Output the (x, y) coordinate of the center of the cell containing the given text.  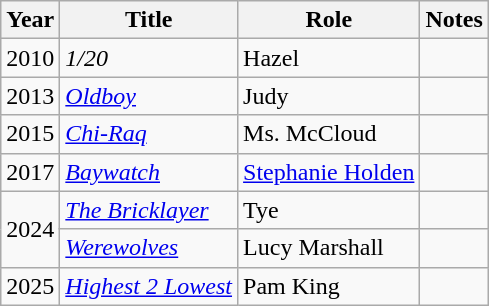
Baywatch (149, 172)
Pam King (329, 286)
Year (30, 20)
The Bricklayer (149, 210)
Oldboy (149, 96)
2013 (30, 96)
2025 (30, 286)
Notes (454, 20)
Lucy Marshall (329, 248)
Werewolves (149, 248)
Judy (329, 96)
Highest 2 Lowest (149, 286)
2024 (30, 229)
Ms. McCloud (329, 134)
2017 (30, 172)
2010 (30, 58)
Hazel (329, 58)
1/20 (149, 58)
Role (329, 20)
Title (149, 20)
Tye (329, 210)
Chi-Raq (149, 134)
2015 (30, 134)
Stephanie Holden (329, 172)
